Detect which cell encompasses the target text, then output its [x, y] center coordinate. 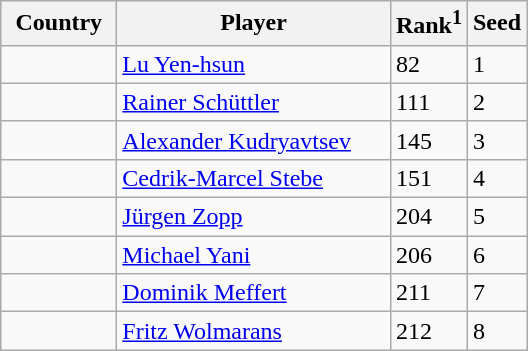
212 [428, 331]
Fritz Wolmarans [254, 331]
211 [428, 293]
145 [428, 140]
Cedrik-Marcel Stebe [254, 178]
Rank1 [428, 24]
4 [496, 178]
206 [428, 255]
Rainer Schüttler [254, 102]
Player [254, 24]
6 [496, 255]
204 [428, 217]
151 [428, 178]
1 [496, 64]
111 [428, 102]
7 [496, 293]
3 [496, 140]
Lu Yen-hsun [254, 64]
82 [428, 64]
2 [496, 102]
Michael Yani [254, 255]
Dominik Meffert [254, 293]
5 [496, 217]
Country [59, 24]
8 [496, 331]
Alexander Kudryavtsev [254, 140]
Seed [496, 24]
Jürgen Zopp [254, 217]
